Return the (x, y) coordinate for the center point of the cell that contains the specified text.  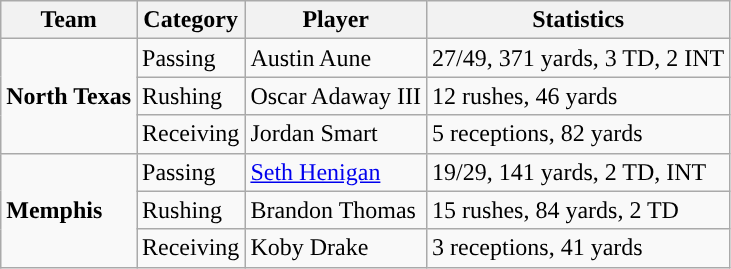
3 receptions, 41 yards (578, 248)
Memphis (69, 210)
Team (69, 20)
Statistics (578, 20)
Austin Aune (336, 58)
North Texas (69, 96)
12 rushes, 46 yards (578, 96)
Category (190, 20)
19/29, 141 yards, 2 TD, INT (578, 172)
Player (336, 20)
Jordan Smart (336, 134)
5 receptions, 82 yards (578, 134)
Brandon Thomas (336, 210)
15 rushes, 84 yards, 2 TD (578, 210)
27/49, 371 yards, 3 TD, 2 INT (578, 58)
Seth Henigan (336, 172)
Oscar Adaway III (336, 96)
Koby Drake (336, 248)
